Pinpoint the cell where the given text exists, returning its (X, Y) midpoint coordinate. 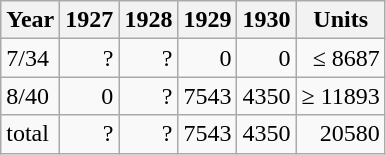
Units (340, 20)
8/40 (30, 96)
7/34 (30, 58)
1927 (90, 20)
1929 (208, 20)
total (30, 134)
≤ 8687 (340, 58)
1930 (266, 20)
Year (30, 20)
1928 (148, 20)
20580 (340, 134)
≥ 11893 (340, 96)
